From the cell containing the given text, extract its center point as (x, y) coordinate. 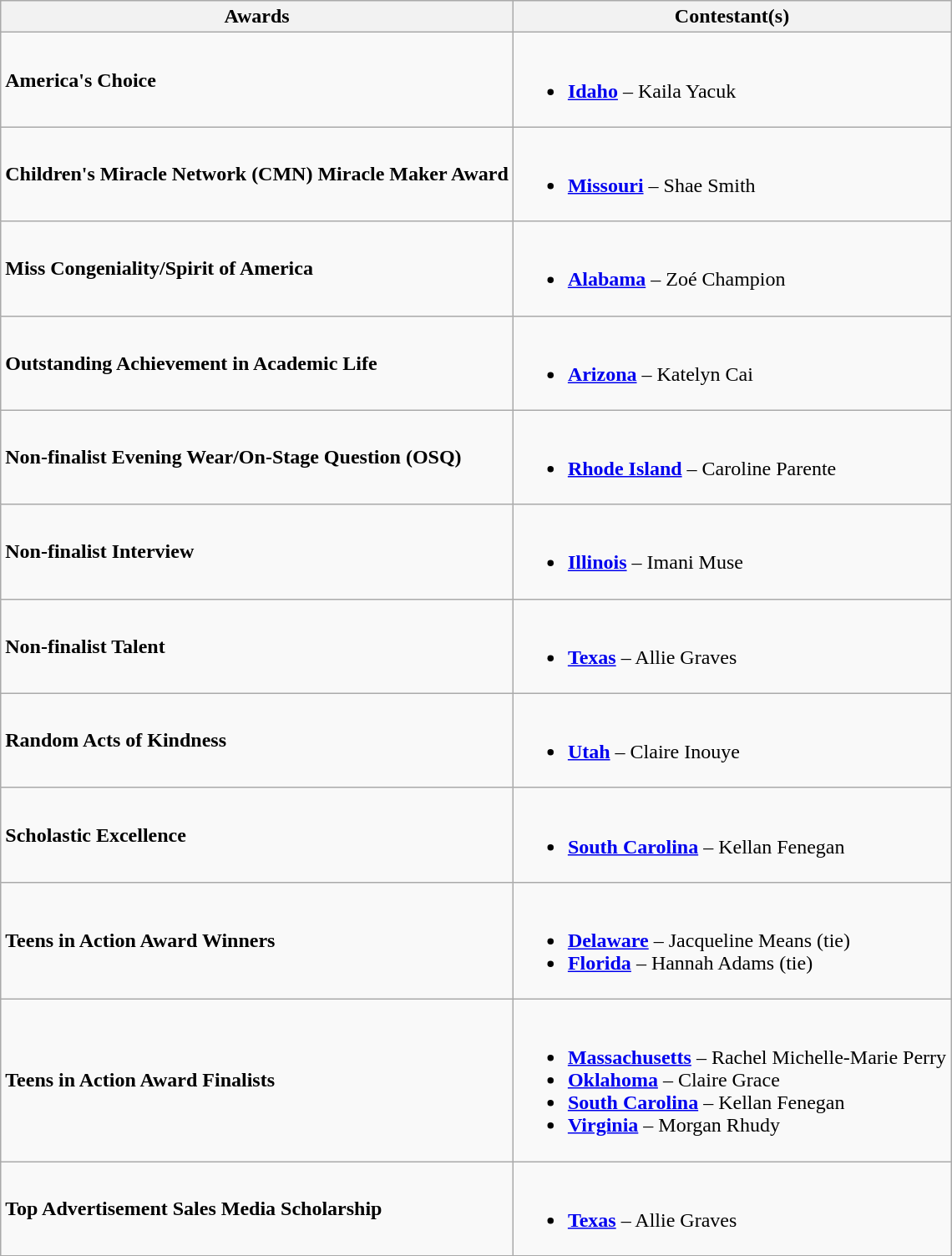
Scholastic Excellence (257, 835)
Teens in Action Award Finalists (257, 1080)
Non-finalist Talent (257, 646)
Non-finalist Interview (257, 551)
Idaho – Kaila Yacuk (732, 80)
Non-finalist Evening Wear/On-Stage Question (OSQ) (257, 458)
Random Acts of Kindness (257, 740)
Utah – Claire Inouye (732, 740)
Teens in Action Award Winners (257, 940)
Top Advertisement Sales Media Scholarship (257, 1208)
Illinois – Imani Muse (732, 551)
Contestant(s) (732, 17)
Outstanding Achievement in Academic Life (257, 362)
Children's Miracle Network (CMN) Miracle Maker Award (257, 174)
Missouri – Shae Smith (732, 174)
Arizona – Katelyn Cai (732, 362)
South Carolina – Kellan Fenegan (732, 835)
Rhode Island – Caroline Parente (732, 458)
America's Choice (257, 80)
Massachusetts – Rachel Michelle-Marie Perry Oklahoma – Claire Grace South Carolina – Kellan Fenegan Virginia – Morgan Rhudy (732, 1080)
Alabama – Zoé Champion (732, 269)
Awards (257, 17)
Delaware – Jacqueline Means (tie) Florida – Hannah Adams (tie) (732, 940)
Miss Congeniality/Spirit of America (257, 269)
